Return the (X, Y) coordinate for the center point of the cell that contains the specified text.  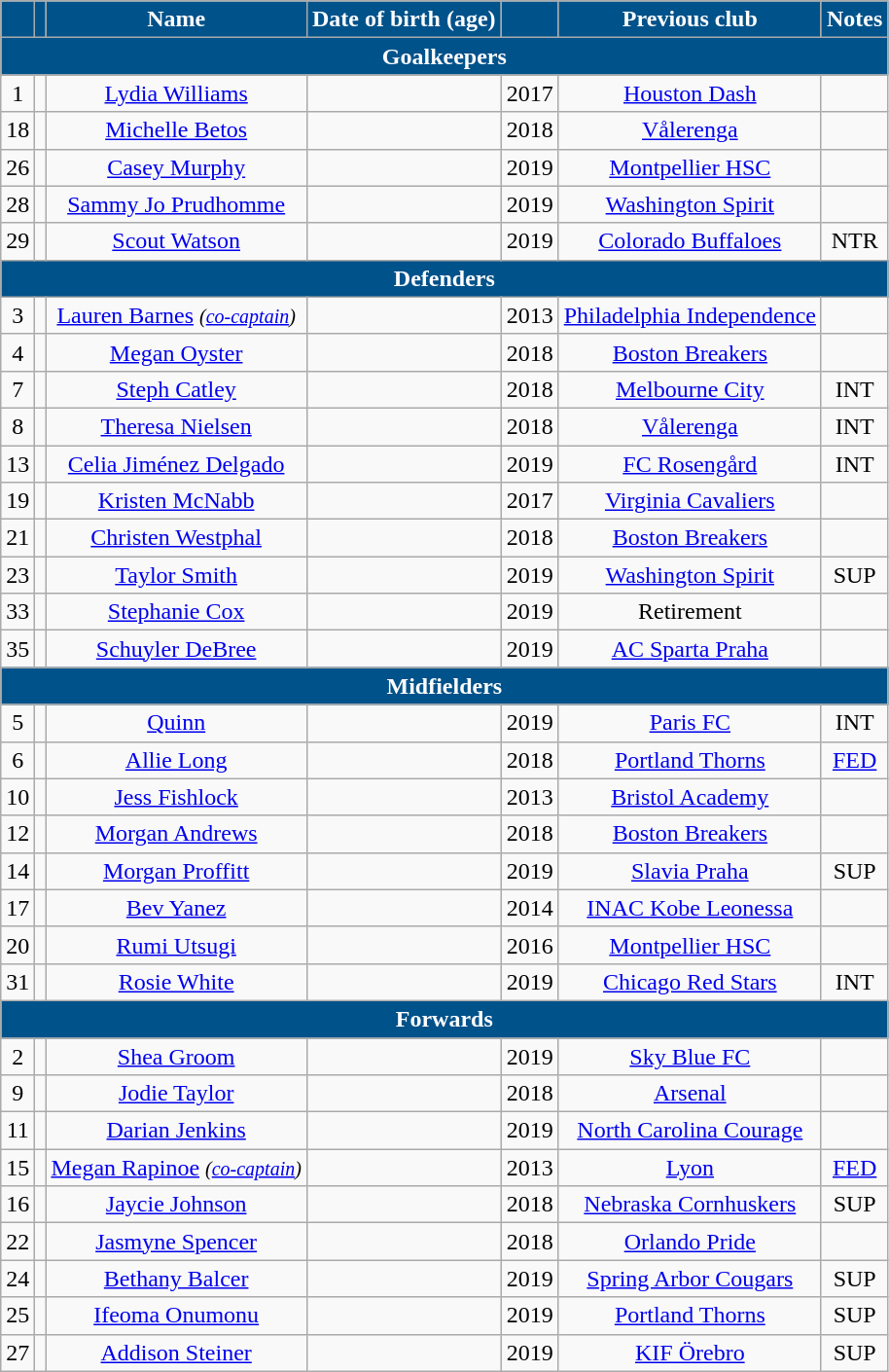
21 (18, 538)
10 (18, 797)
Michelle Betos (177, 130)
Schuyler DeBree (177, 649)
Kristen McNabb (177, 501)
INAC Kobe Leonessa (690, 908)
Shea Groom (177, 1056)
22 (18, 1242)
Colorado Buffaloes (690, 241)
1 (18, 93)
Previous club (690, 19)
Lydia Williams (177, 93)
FC Rosengård (690, 464)
Stephanie Cox (177, 612)
Morgan Proffitt (177, 871)
13 (18, 464)
24 (18, 1279)
7 (18, 389)
11 (18, 1131)
Steph Catley (177, 389)
35 (18, 649)
8 (18, 426)
Chicago Red Stars (690, 982)
23 (18, 575)
Defenders (444, 278)
Rosie White (177, 982)
20 (18, 945)
Date of birth (age) (404, 19)
Celia Jiménez Delgado (177, 464)
Bethany Balcer (177, 1279)
Jasmyne Spencer (177, 1242)
NTR (854, 241)
27 (18, 1353)
Taylor Smith (177, 575)
4 (18, 352)
Houston Dash (690, 93)
Retirement (690, 612)
14 (18, 871)
19 (18, 501)
15 (18, 1168)
Lyon (690, 1168)
18 (18, 130)
Addison Steiner (177, 1353)
6 (18, 760)
Bristol Academy (690, 797)
Name (177, 19)
Jess Fishlock (177, 797)
KIF Örebro (690, 1353)
Goalkeepers (444, 56)
2014 (529, 908)
Jodie Taylor (177, 1094)
Virginia Cavaliers (690, 501)
Slavia Praha (690, 871)
North Carolina Courage (690, 1131)
Casey Murphy (177, 167)
2016 (529, 945)
33 (18, 612)
Arsenal (690, 1094)
5 (18, 723)
Forwards (444, 1019)
Sky Blue FC (690, 1056)
Melbourne City (690, 389)
AC Sparta Praha (690, 649)
17 (18, 908)
Megan Rapinoe (co-captain) (177, 1168)
Nebraska Cornhuskers (690, 1205)
Spring Arbor Cougars (690, 1279)
Notes (854, 19)
Morgan Andrews (177, 834)
Christen Westphal (177, 538)
Jaycie Johnson (177, 1205)
3 (18, 315)
Midfielders (444, 686)
Theresa Nielsen (177, 426)
Lauren Barnes (co-captain) (177, 315)
Bev Yanez (177, 908)
Sammy Jo Prudhomme (177, 204)
9 (18, 1094)
26 (18, 167)
31 (18, 982)
Paris FC (690, 723)
Darian Jenkins (177, 1131)
16 (18, 1205)
Philadelphia Independence (690, 315)
29 (18, 241)
12 (18, 834)
Orlando Pride (690, 1242)
Allie Long (177, 760)
28 (18, 204)
25 (18, 1316)
Megan Oyster (177, 352)
2 (18, 1056)
Rumi Utsugi (177, 945)
Scout Watson (177, 241)
Ifeoma Onumonu (177, 1316)
Quinn (177, 723)
